Identify which cell holds the provided text, then report its (x, y) central coordinate. 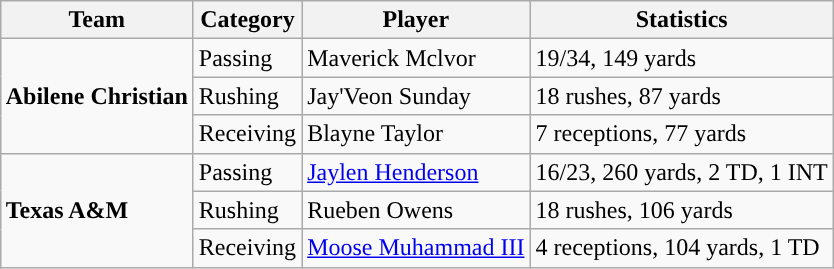
4 receptions, 104 yards, 1 TD (682, 248)
Statistics (682, 20)
16/23, 260 yards, 2 TD, 1 INT (682, 172)
Jaylen Henderson (416, 172)
Jay'Veon Sunday (416, 96)
Rueben Owens (416, 210)
Blayne Taylor (416, 134)
Maverick Mclvor (416, 58)
Abilene Christian (96, 96)
Moose Muhammad III (416, 248)
Texas A&M (96, 210)
Category (247, 20)
19/34, 149 yards (682, 58)
7 receptions, 77 yards (682, 134)
18 rushes, 106 yards (682, 210)
Player (416, 20)
Team (96, 20)
18 rushes, 87 yards (682, 96)
